Pinpoint the cell where the given text exists, returning its [X, Y] midpoint coordinate. 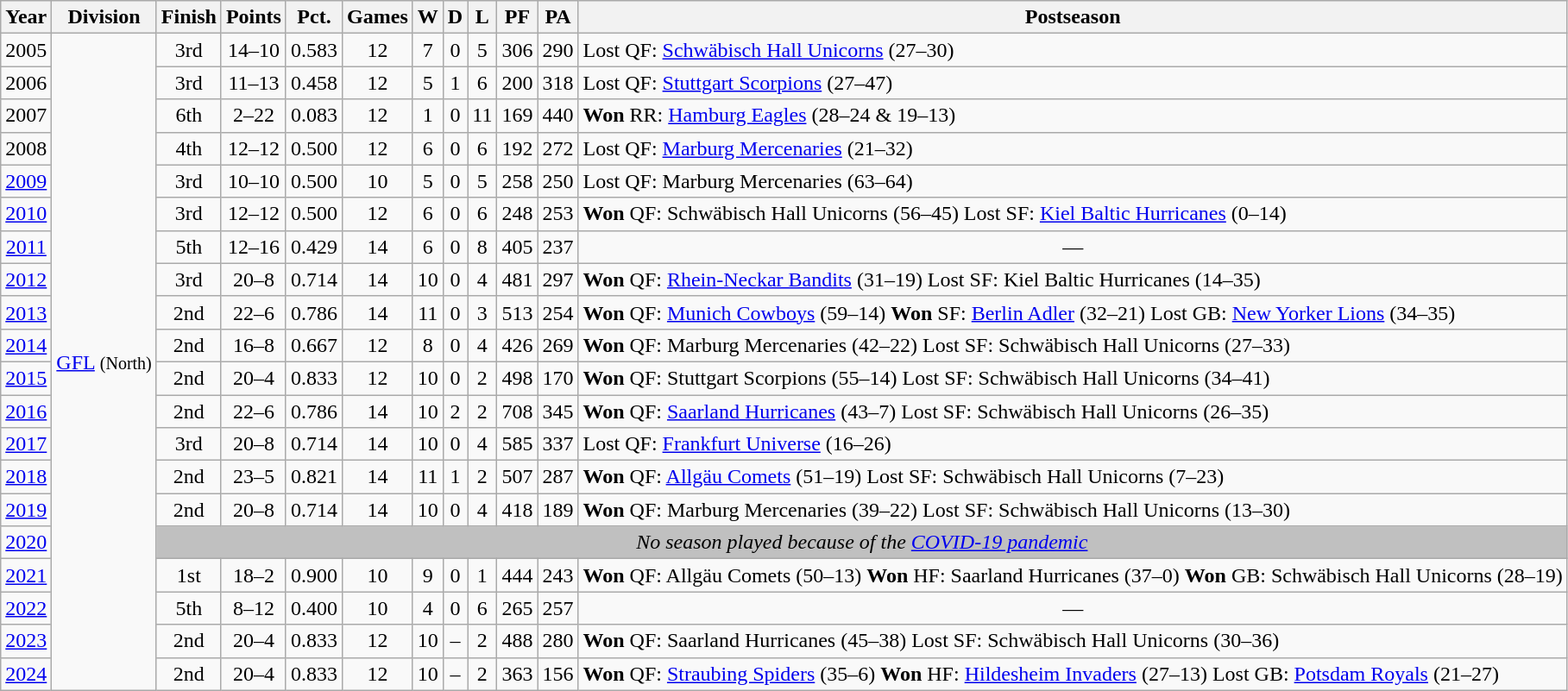
2023 [26, 641]
306 [518, 50]
2007 [26, 116]
Won QF: Munich Cowboys (59–14) Won SF: Berlin Adler (32–21) Lost GB: New Yorker Lions (34–35) [1073, 312]
2019 [26, 510]
0.821 [314, 477]
498 [518, 378]
Won QF: Allgäu Comets (51–19) Lost SF: Schwäbisch Hall Unicorns (7–23) [1073, 477]
363 [518, 674]
Lost QF: Marburg Mercenaries (63–64) [1073, 181]
14–10 [254, 50]
Finish [188, 17]
2014 [26, 345]
265 [518, 608]
0.900 [314, 575]
507 [518, 477]
405 [518, 247]
287 [557, 477]
0.429 [314, 247]
444 [518, 575]
Year [26, 17]
7 [428, 50]
2015 [26, 378]
2005 [26, 50]
2013 [26, 312]
W [428, 17]
345 [557, 411]
237 [557, 247]
Won QF: Rhein-Neckar Bandits (31–19) Lost SF: Kiel Baltic Hurricanes (14–35) [1073, 280]
Won QF: Marburg Mercenaries (39–22) Lost SF: Schwäbisch Hall Unicorns (13–30) [1073, 510]
10–10 [254, 181]
3 [482, 312]
0.583 [314, 50]
Won RR: Hamburg Eagles (28–24 & 19–13) [1073, 116]
318 [557, 83]
9 [428, 575]
2006 [26, 83]
254 [557, 312]
Lost QF: Frankfurt Universe (16–26) [1073, 444]
280 [557, 641]
488 [518, 641]
243 [557, 575]
Won QF: Stuttgart Scorpions (55–14) Lost SF: Schwäbisch Hall Unicorns (34–41) [1073, 378]
170 [557, 378]
Games [378, 17]
2008 [26, 148]
1st [188, 575]
2022 [26, 608]
Won QF: Straubing Spiders (35–6) Won HF: Hildesheim Invaders (27–13) Lost GB: Potsdam Royals (21–27) [1073, 674]
272 [557, 148]
0.458 [314, 83]
Lost QF: Marburg Mercenaries (21–32) [1073, 148]
8–12 [254, 608]
418 [518, 510]
0.667 [314, 345]
L [482, 17]
Pct. [314, 17]
No season played because of the COVID-19 pandemic [861, 543]
269 [557, 345]
0.083 [314, 116]
192 [518, 148]
PA [557, 17]
2018 [26, 477]
Lost QF: Schwäbisch Hall Unicorns (27–30) [1073, 50]
2010 [26, 214]
2011 [26, 247]
0.400 [314, 608]
2–22 [254, 116]
2009 [26, 181]
2016 [26, 411]
16–8 [254, 345]
Points [254, 17]
440 [557, 116]
169 [518, 116]
337 [557, 444]
708 [518, 411]
23–5 [254, 477]
Won QF: Allgäu Comets (50–13) Won HF: Saarland Hurricanes (37–0) Won GB: Schwäbisch Hall Unicorns (28–19) [1073, 575]
426 [518, 345]
11–13 [254, 83]
Division [104, 17]
156 [557, 674]
18–2 [254, 575]
4th [188, 148]
585 [518, 444]
2024 [26, 674]
258 [518, 181]
189 [557, 510]
Won QF: Saarland Hurricanes (45–38) Lost SF: Schwäbisch Hall Unicorns (30–36) [1073, 641]
6th [188, 116]
297 [557, 280]
PF [518, 17]
GFL (North) [104, 362]
2020 [26, 543]
290 [557, 50]
D [455, 17]
12–16 [254, 247]
Won QF: Marburg Mercenaries (42–22) Lost SF: Schwäbisch Hall Unicorns (27–33) [1073, 345]
257 [557, 608]
Won QF: Saarland Hurricanes (43–7) Lost SF: Schwäbisch Hall Unicorns (26–35) [1073, 411]
2012 [26, 280]
481 [518, 280]
2021 [26, 575]
200 [518, 83]
Postseason [1073, 17]
248 [518, 214]
Lost QF: Stuttgart Scorpions (27–47) [1073, 83]
Won QF: Schwäbisch Hall Unicorns (56–45) Lost SF: Kiel Baltic Hurricanes (0–14) [1073, 214]
513 [518, 312]
2017 [26, 444]
253 [557, 214]
250 [557, 181]
